Locate the cell with the specified text and output its [x, y] center coordinate. 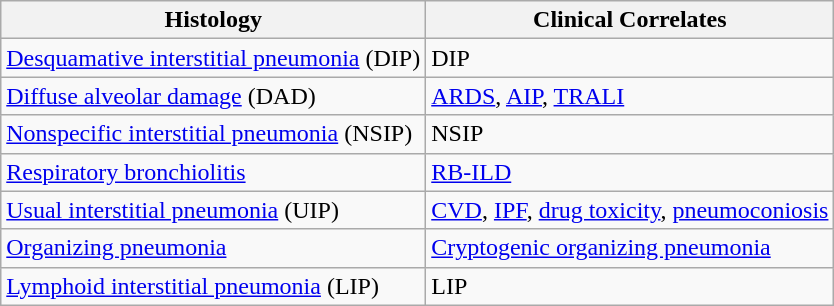
DIP [630, 58]
Lymphoid interstitial pneumonia (LIP) [214, 286]
Organizing pneumonia [214, 248]
Desquamative interstitial pneumonia (DIP) [214, 58]
Nonspecific interstitial pneumonia (NSIP) [214, 134]
Clinical Correlates [630, 20]
Histology [214, 20]
Diffuse alveolar damage (DAD) [214, 96]
RB-ILD [630, 172]
CVD, IPF, drug toxicity, pneumoconiosis [630, 210]
LIP [630, 286]
NSIP [630, 134]
Usual interstitial pneumonia (UIP) [214, 210]
ARDS, AIP, TRALI [630, 96]
Cryptogenic organizing pneumonia [630, 248]
Respiratory bronchiolitis [214, 172]
